Locate the cell with the specified text and output its (x, y) center coordinate. 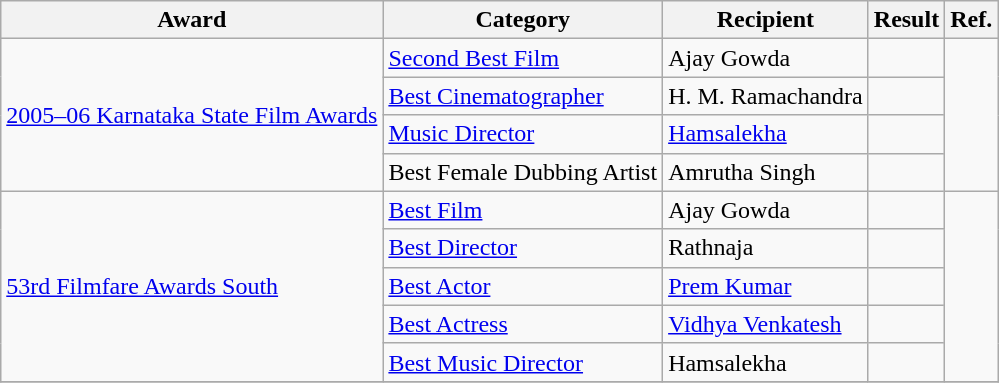
Vidhya Venkatesh (766, 324)
Best Director (523, 248)
53rd Filmfare Awards South (192, 286)
Result (906, 20)
Second Best Film (523, 58)
Award (192, 20)
Ref. (972, 20)
Best Actor (523, 286)
Best Music Director (523, 362)
2005–06 Karnataka State Film Awards (192, 115)
H. M. Ramachandra (766, 96)
Rathnaja (766, 248)
Category (523, 20)
Best Cinematographer (523, 96)
Best Film (523, 210)
Music Director (523, 134)
Amrutha Singh (766, 172)
Best Actress (523, 324)
Best Female Dubbing Artist (523, 172)
Prem Kumar (766, 286)
Recipient (766, 20)
